Identify which cell holds the provided text, then report its (X, Y) central coordinate. 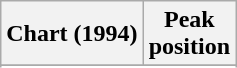
Peakposition (189, 34)
Chart (1994) (72, 34)
